From the cell containing the given text, extract its center point as (X, Y) coordinate. 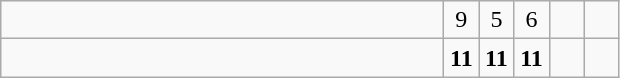
5 (496, 20)
6 (532, 20)
9 (462, 20)
